Locate the cell with the specified text and output its [X, Y] center coordinate. 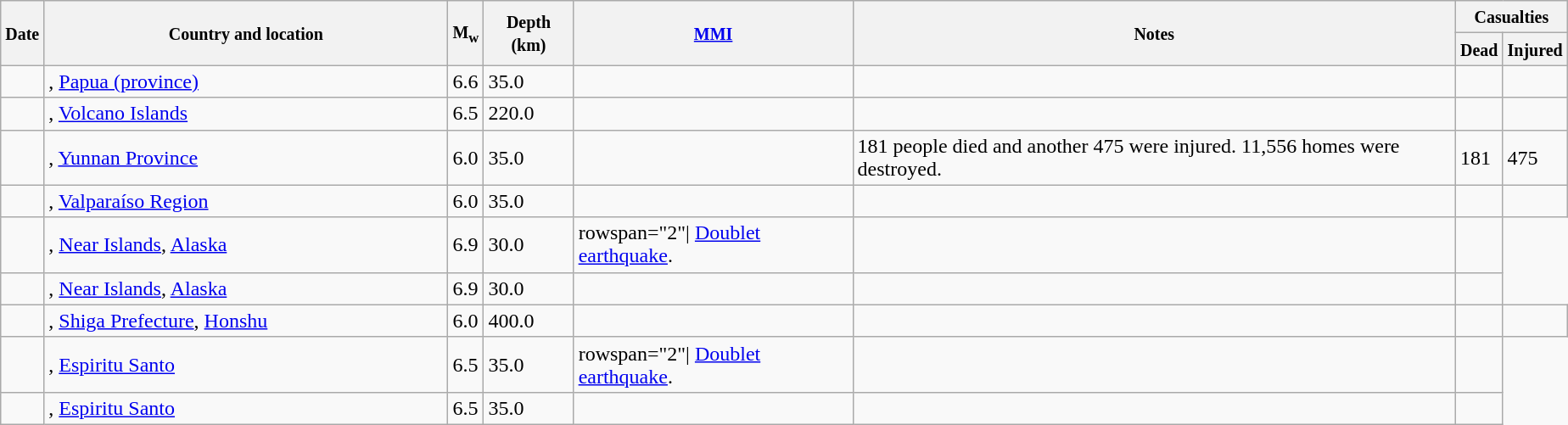
MMI [713, 33]
, Papua (province) [246, 81]
Casualties [1511, 17]
, Valparaíso Region [246, 201]
Country and location [246, 33]
Date [22, 33]
, Shiga Prefecture, Honshu [246, 321]
Notes [1154, 33]
181 [1479, 158]
, Yunnan Province [246, 158]
Mw [466, 33]
475 [1535, 158]
220.0 [529, 114]
181 people died and another 475 were injured. 11,556 homes were destroyed. [1154, 158]
400.0 [529, 321]
6.6 [466, 81]
Dead [1479, 49]
Depth (km) [529, 33]
Injured [1535, 49]
, Volcano Islands [246, 114]
